Extract the [X, Y] coordinate from the center of the cell holding the provided text.  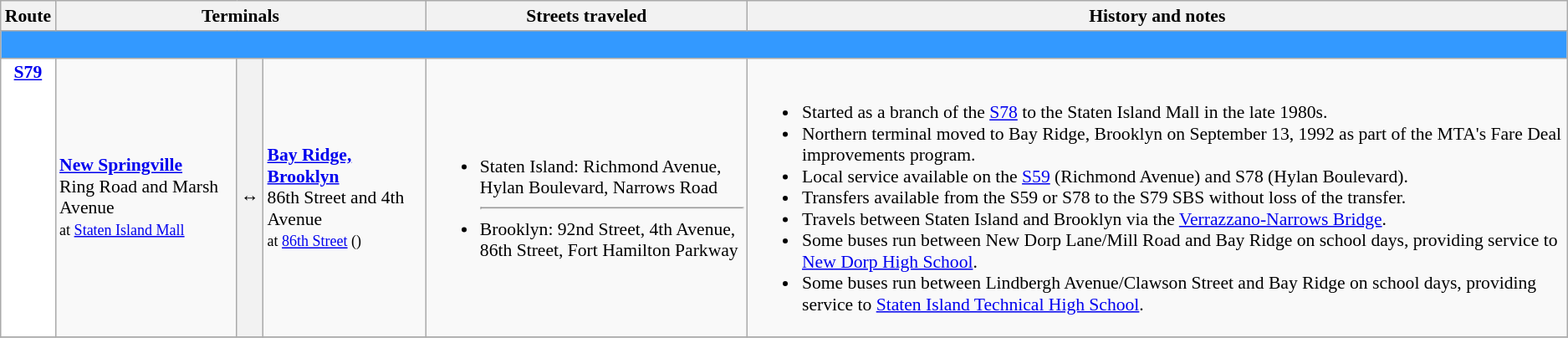
History and notes [1157, 16]
S79 [28, 197]
↔ [250, 197]
Bay Ridge, Brooklyn86th Street and 4th Avenueat 86th Street () [345, 197]
Streets traveled [587, 16]
New SpringvilleRing Road and Marsh Avenueat Staten Island Mall [146, 197]
Staten Island: Richmond Avenue, Hylan Boulevard, Narrows RoadBrooklyn: 92nd Street, 4th Avenue, 86th Street, Fort Hamilton Parkway [587, 197]
Route [28, 16]
Terminals [241, 16]
